Determine the (x, y) coordinate at the center of the cell enclosing the given text.  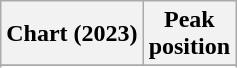
Chart (2023) (72, 34)
Peakposition (189, 34)
